Output the (x, y) coordinate of the center of the cell containing the given text.  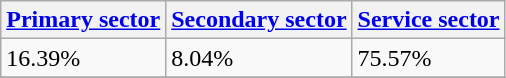
Primary sector (84, 20)
16.39% (84, 58)
8.04% (259, 58)
Secondary sector (259, 20)
75.57% (428, 58)
Service sector (428, 20)
